Identify which cell holds the provided text, then report its (x, y) central coordinate. 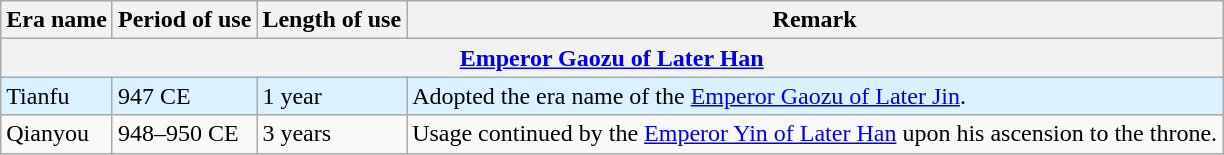
Usage continued by the Emperor Yin of Later Han upon his ascension to the throne. (815, 134)
Era name (57, 20)
Length of use (332, 20)
Adopted the era name of the Emperor Gaozu of Later Jin. (815, 96)
Period of use (184, 20)
Remark (815, 20)
947 CE (184, 96)
Qianyou (57, 134)
1 year (332, 96)
3 years (332, 134)
Emperor Gaozu of Later Han (612, 58)
948–950 CE (184, 134)
Tianfu (57, 96)
